Extract the [X, Y] coordinate from the center of the cell holding the provided text.  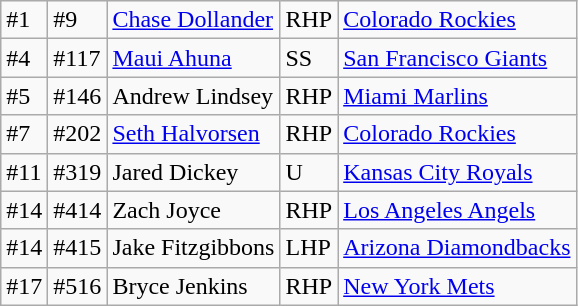
Zach Joyce [194, 210]
#17 [24, 286]
Jake Fitzgibbons [194, 248]
San Francisco Giants [457, 58]
Bryce Jenkins [194, 286]
Maui Ahuna [194, 58]
#5 [24, 96]
#202 [78, 134]
#117 [78, 58]
Arizona Diamondbacks [457, 248]
#415 [78, 248]
#414 [78, 210]
#516 [78, 286]
#11 [24, 172]
Kansas City Royals [457, 172]
U [309, 172]
#4 [24, 58]
#7 [24, 134]
Andrew Lindsey [194, 96]
Jared Dickey [194, 172]
#146 [78, 96]
Los Angeles Angels [457, 210]
#9 [78, 20]
#1 [24, 20]
Seth Halvorsen [194, 134]
LHP [309, 248]
Chase Dollander [194, 20]
Miami Marlins [457, 96]
New York Mets [457, 286]
SS [309, 58]
#319 [78, 172]
